Extract the [x, y] coordinate from the center of the cell holding the provided text.  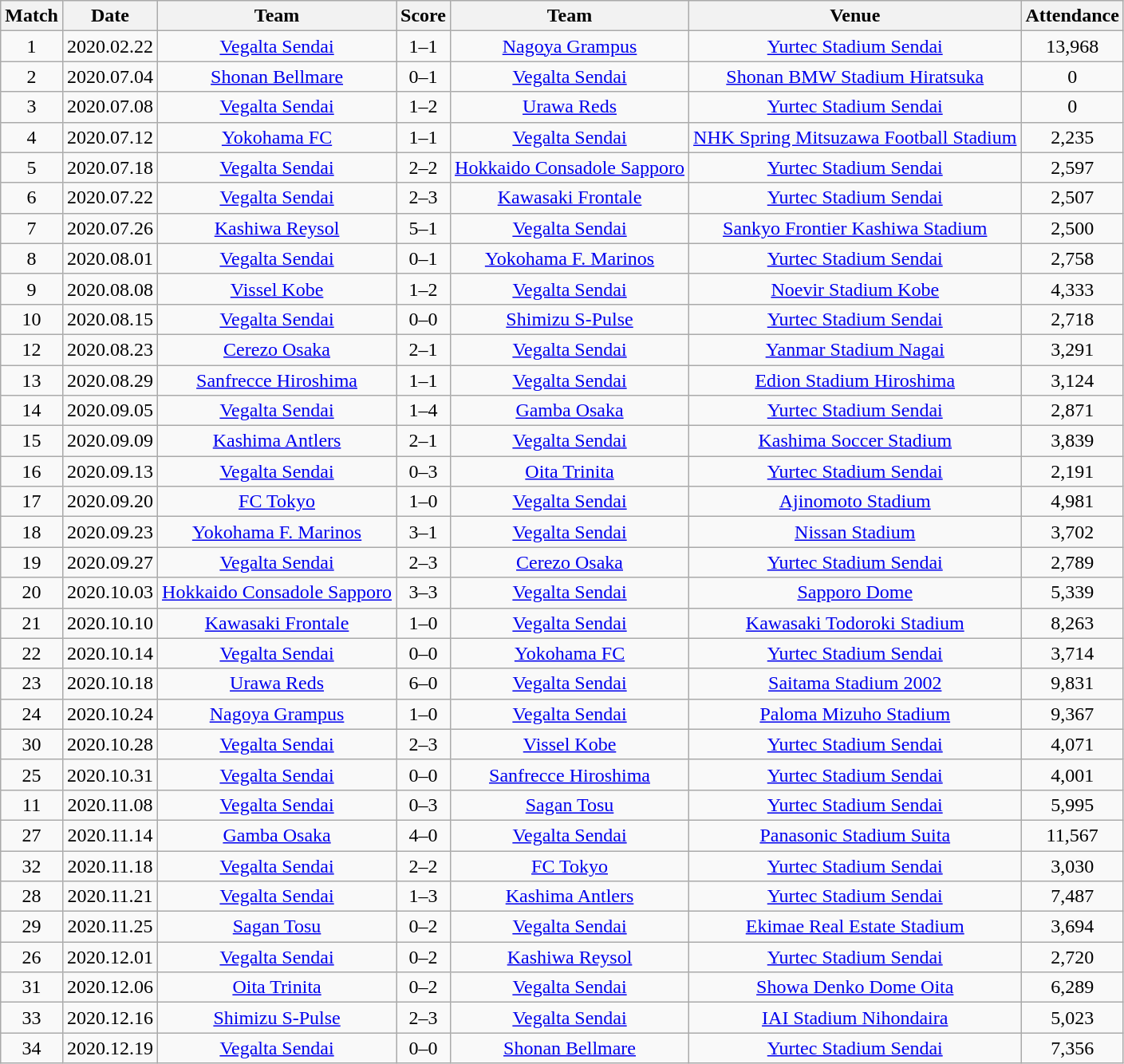
2020.08.15 [110, 319]
Ajinomoto Stadium [855, 502]
12 [32, 349]
5–1 [424, 228]
19 [32, 562]
9,831 [1072, 684]
2020.08.08 [110, 289]
2,720 [1072, 957]
28 [32, 897]
3,714 [1072, 653]
24 [32, 714]
Noevir Stadium Kobe [855, 289]
Attendance [1072, 16]
5,339 [1072, 593]
23 [32, 684]
2020.07.08 [110, 107]
Date [110, 16]
22 [32, 653]
2020.07.18 [110, 167]
11 [32, 805]
2020.12.06 [110, 987]
7 [32, 228]
Nissan Stadium [855, 532]
Paloma Mizuho Stadium [855, 714]
4 [32, 137]
Ekimae Real Estate Stadium [855, 927]
2,507 [1072, 198]
2,500 [1072, 228]
Panasonic Stadium Suita [855, 835]
9 [32, 289]
20 [32, 593]
6 [32, 198]
2020.07.04 [110, 77]
30 [32, 744]
3 [32, 107]
1–4 [424, 411]
2020.10.03 [110, 593]
4,071 [1072, 744]
2020.10.31 [110, 774]
9,367 [1072, 714]
27 [32, 835]
2020.07.26 [110, 228]
2,871 [1072, 411]
Match [32, 16]
13,968 [1072, 46]
Venue [855, 16]
2,597 [1072, 167]
29 [32, 927]
2020.10.28 [110, 744]
2020.11.25 [110, 927]
4,001 [1072, 774]
33 [32, 1018]
34 [32, 1048]
2020.12.16 [110, 1018]
1–3 [424, 897]
IAI Stadium Nihondaira [855, 1018]
NHK Spring Mitsuzawa Football Stadium [855, 137]
21 [32, 623]
Yanmar Stadium Nagai [855, 349]
16 [32, 471]
4,981 [1072, 502]
2,789 [1072, 562]
2020.10.10 [110, 623]
2020.07.22 [110, 198]
2020.11.21 [110, 897]
2020.09.13 [110, 471]
2,718 [1072, 319]
Shonan BMW Stadium Hiratsuka [855, 77]
7,487 [1072, 897]
2 [32, 77]
7,356 [1072, 1048]
5 [32, 167]
8,263 [1072, 623]
2020.10.18 [110, 684]
26 [32, 957]
Sapporo Dome [855, 593]
2020.09.09 [110, 441]
17 [32, 502]
15 [32, 441]
2020.07.12 [110, 137]
2020.09.05 [110, 411]
25 [32, 774]
Sankyo Frontier Kashiwa Stadium [855, 228]
4–0 [424, 835]
3,702 [1072, 532]
2020.10.24 [110, 714]
2,191 [1072, 471]
3,030 [1072, 865]
3,124 [1072, 380]
4,333 [1072, 289]
2020.11.18 [110, 865]
14 [32, 411]
10 [32, 319]
3–1 [424, 532]
32 [32, 865]
5,995 [1072, 805]
2020.12.19 [110, 1048]
3–3 [424, 593]
2,235 [1072, 137]
3,694 [1072, 927]
2020.09.20 [110, 502]
Showa Denko Dome Oita [855, 987]
2020.12.01 [110, 957]
Saitama Stadium 2002 [855, 684]
2020.09.27 [110, 562]
3,291 [1072, 349]
6,289 [1072, 987]
18 [32, 532]
2020.11.14 [110, 835]
Edion Stadium Hiroshima [855, 380]
11,567 [1072, 835]
2020.02.22 [110, 46]
3,839 [1072, 441]
8 [32, 258]
2020.11.08 [110, 805]
Score [424, 16]
2,758 [1072, 258]
5,023 [1072, 1018]
2020.08.29 [110, 380]
2020.08.01 [110, 258]
2020.08.23 [110, 349]
1 [32, 46]
Kashima Soccer Stadium [855, 441]
13 [32, 380]
6–0 [424, 684]
Kawasaki Todoroki Stadium [855, 623]
2020.09.23 [110, 532]
2020.10.14 [110, 653]
31 [32, 987]
